Pinpoint the cell where the given text exists, returning its (x, y) midpoint coordinate. 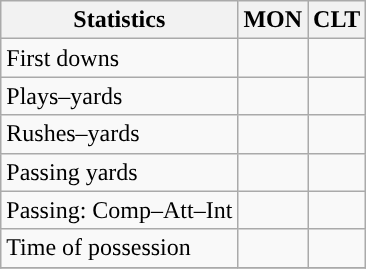
CLT (337, 20)
Rushes–yards (120, 134)
MON (273, 20)
Statistics (120, 20)
Passing yards (120, 172)
First downs (120, 58)
Time of possession (120, 248)
Passing: Comp–Att–Int (120, 210)
Plays–yards (120, 96)
